Output the [x, y] coordinate of the center of the cell containing the given text.  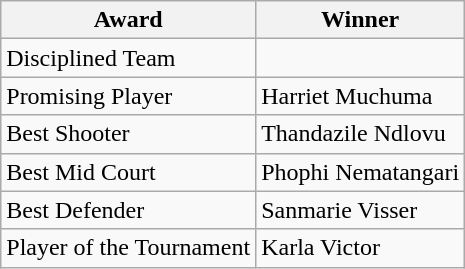
Harriet Muchuma [360, 96]
Best Shooter [128, 134]
Player of the Tournament [128, 248]
Winner [360, 20]
Sanmarie Visser [360, 210]
Award [128, 20]
Disciplined Team [128, 58]
Thandazile Ndlovu [360, 134]
Phophi Nematangari [360, 172]
Karla Victor [360, 248]
Best Mid Court [128, 172]
Best Defender [128, 210]
Promising Player [128, 96]
